Scan for the cell matching the given text and deliver its [X, Y] coordinate at center. 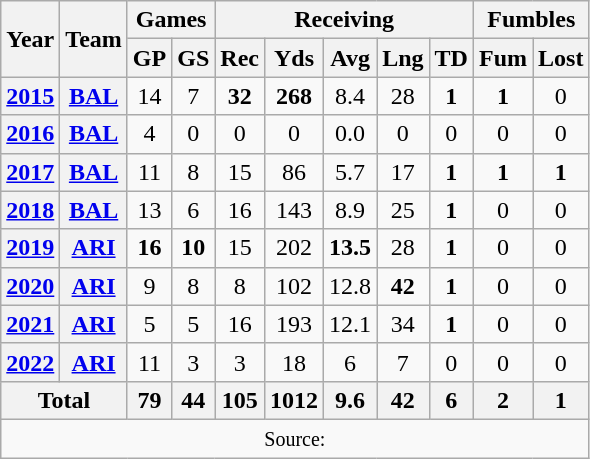
2020 [30, 286]
4 [149, 134]
Fum [502, 58]
2018 [30, 210]
Fumbles [530, 20]
25 [403, 210]
44 [194, 400]
12.8 [350, 286]
18 [294, 362]
GP [149, 58]
13.5 [350, 248]
202 [294, 248]
Yds [294, 58]
Receiving [344, 20]
Avg [350, 58]
8.4 [350, 96]
Source: [295, 438]
9 [149, 286]
2 [502, 400]
Year [30, 39]
1012 [294, 400]
0.0 [350, 134]
Total [64, 400]
Lost [561, 58]
102 [294, 286]
10 [194, 248]
Team [94, 39]
2019 [30, 248]
193 [294, 324]
86 [294, 172]
143 [294, 210]
Games [170, 20]
13 [149, 210]
2017 [30, 172]
9.6 [350, 400]
TD [451, 58]
2016 [30, 134]
2021 [30, 324]
2022 [30, 362]
268 [294, 96]
5.7 [350, 172]
14 [149, 96]
GS [194, 58]
2015 [30, 96]
Lng [403, 58]
105 [240, 400]
17 [403, 172]
32 [240, 96]
8.9 [350, 210]
79 [149, 400]
34 [403, 324]
12.1 [350, 324]
Rec [240, 58]
